From the cell containing the given text, extract its center point as (X, Y) coordinate. 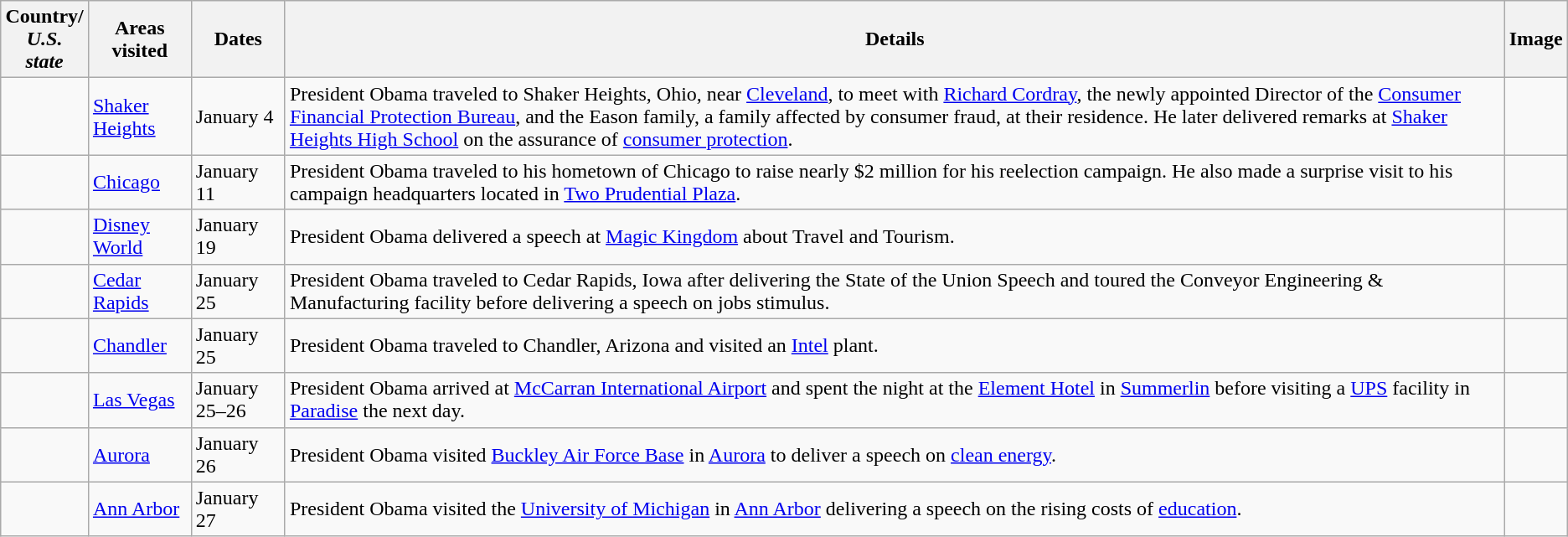
Dates (238, 39)
January 11 (238, 183)
Details (895, 39)
Country/U.S. state (45, 39)
Areas visited (139, 39)
January 26 (238, 454)
Ann Arbor (139, 509)
President Obama visited Buckley Air Force Base in Aurora to deliver a speech on clean energy. (895, 454)
Chicago (139, 183)
January 4 (238, 116)
January 25–26 (238, 400)
Cedar Rapids (139, 292)
President Obama delivered a speech at Magic Kingdom about Travel and Tourism. (895, 236)
Disney World (139, 236)
Shaker Heights (139, 116)
Aurora (139, 454)
Image (1536, 39)
President Obama traveled to Chandler, Arizona and visited an Intel plant. (895, 345)
January 27 (238, 509)
Las Vegas (139, 400)
January 19 (238, 236)
Chandler (139, 345)
President Obama visited the University of Michigan in Ann Arbor delivering a speech on the rising costs of education. (895, 509)
